Provide the (x, y) coordinate of the cell's center where the given text is located.  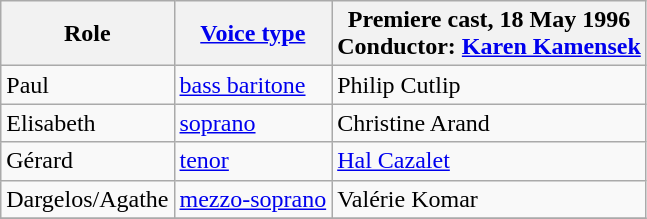
Gérard (88, 161)
bass baritone (253, 85)
soprano (253, 123)
Premiere cast, 18 May 1996Conductor: Karen Kamensek (490, 34)
Elisabeth (88, 123)
mezzo-soprano (253, 199)
Valérie Komar (490, 199)
Dargelos/Agathe (88, 199)
Role (88, 34)
Hal Cazalet (490, 161)
Philip Cutlip (490, 85)
Paul (88, 85)
tenor (253, 161)
Voice type (253, 34)
Christine Arand (490, 123)
